For the text-containing cell, return its midpoint in (x, y) coordinate format. 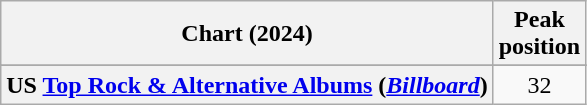
Chart (2024) (247, 34)
32 (539, 85)
Peakposition (539, 34)
US Top Rock & Alternative Albums (Billboard) (247, 85)
